Capture the cell that displays the provided text and extract its (X, Y) central coordinate. 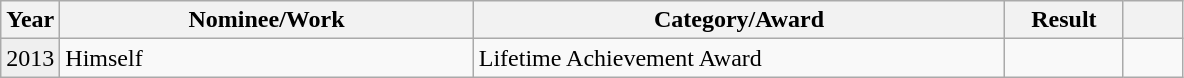
Lifetime Achievement Award (739, 58)
Result (1064, 20)
Year (30, 20)
2013 (30, 58)
Himself (266, 58)
Category/Award (739, 20)
Nominee/Work (266, 20)
